Return (X, Y) of the center of cell containing provided text 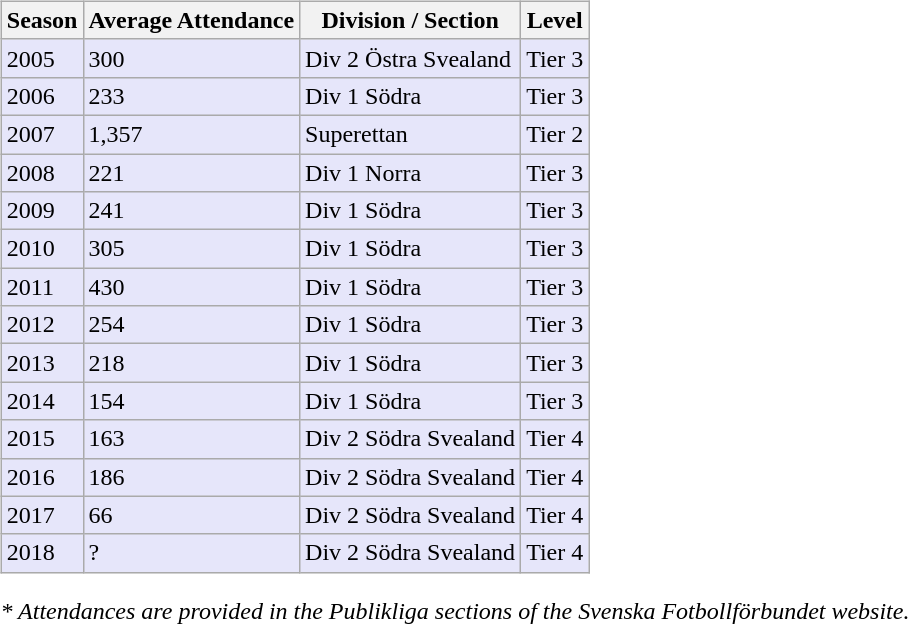
1,357 (192, 134)
300 (192, 58)
2006 (42, 96)
2014 (42, 401)
66 (192, 515)
233 (192, 96)
430 (192, 287)
241 (192, 211)
154 (192, 401)
305 (192, 249)
Div 1 Norra (410, 173)
2018 (42, 553)
186 (192, 477)
Division / Section (410, 20)
Level (555, 20)
254 (192, 325)
2013 (42, 363)
2009 (42, 211)
Average Attendance (192, 20)
2008 (42, 173)
2012 (42, 325)
218 (192, 363)
2017 (42, 515)
2007 (42, 134)
2010 (42, 249)
221 (192, 173)
Tier 2 (555, 134)
Superettan (410, 134)
? (192, 553)
2016 (42, 477)
2015 (42, 439)
Div 2 Östra Svealand (410, 58)
163 (192, 439)
2005 (42, 58)
Season (42, 20)
2011 (42, 287)
